Search for the cell housing the specified text and yield its (X, Y) center coordinate. 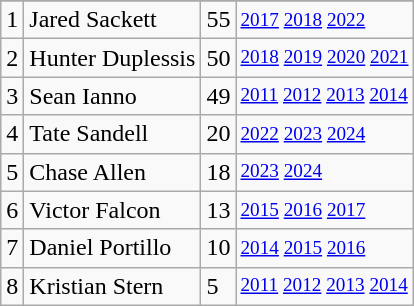
2 (12, 58)
Tate Sandell (112, 134)
55 (218, 20)
Kristian Stern (112, 286)
2015 2016 2017 (324, 210)
Sean Ianno (112, 96)
Jared Sackett (112, 20)
2023 2024 (324, 172)
2018 2019 2020 2021 (324, 58)
8 (12, 286)
Daniel Portillo (112, 248)
2014 2015 2016 (324, 248)
18 (218, 172)
10 (218, 248)
50 (218, 58)
13 (218, 210)
49 (218, 96)
4 (12, 134)
Victor Falcon (112, 210)
Hunter Duplessis (112, 58)
2017 2018 2022 (324, 20)
6 (12, 210)
20 (218, 134)
1 (12, 20)
Chase Allen (112, 172)
2022 2023 2024 (324, 134)
3 (12, 96)
7 (12, 248)
